From the cell containing the given text, extract its center point as [X, Y] coordinate. 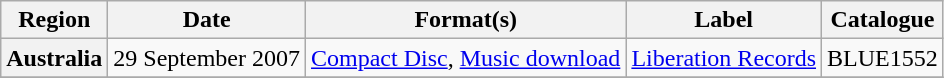
Region [54, 20]
Liberation Records [724, 58]
Catalogue [883, 20]
Format(s) [466, 20]
BLUE1552 [883, 58]
Date [207, 20]
Label [724, 20]
Compact Disc, Music download [466, 58]
29 September 2007 [207, 58]
Australia [54, 58]
